Identify which cell holds the provided text, then report its [X, Y] central coordinate. 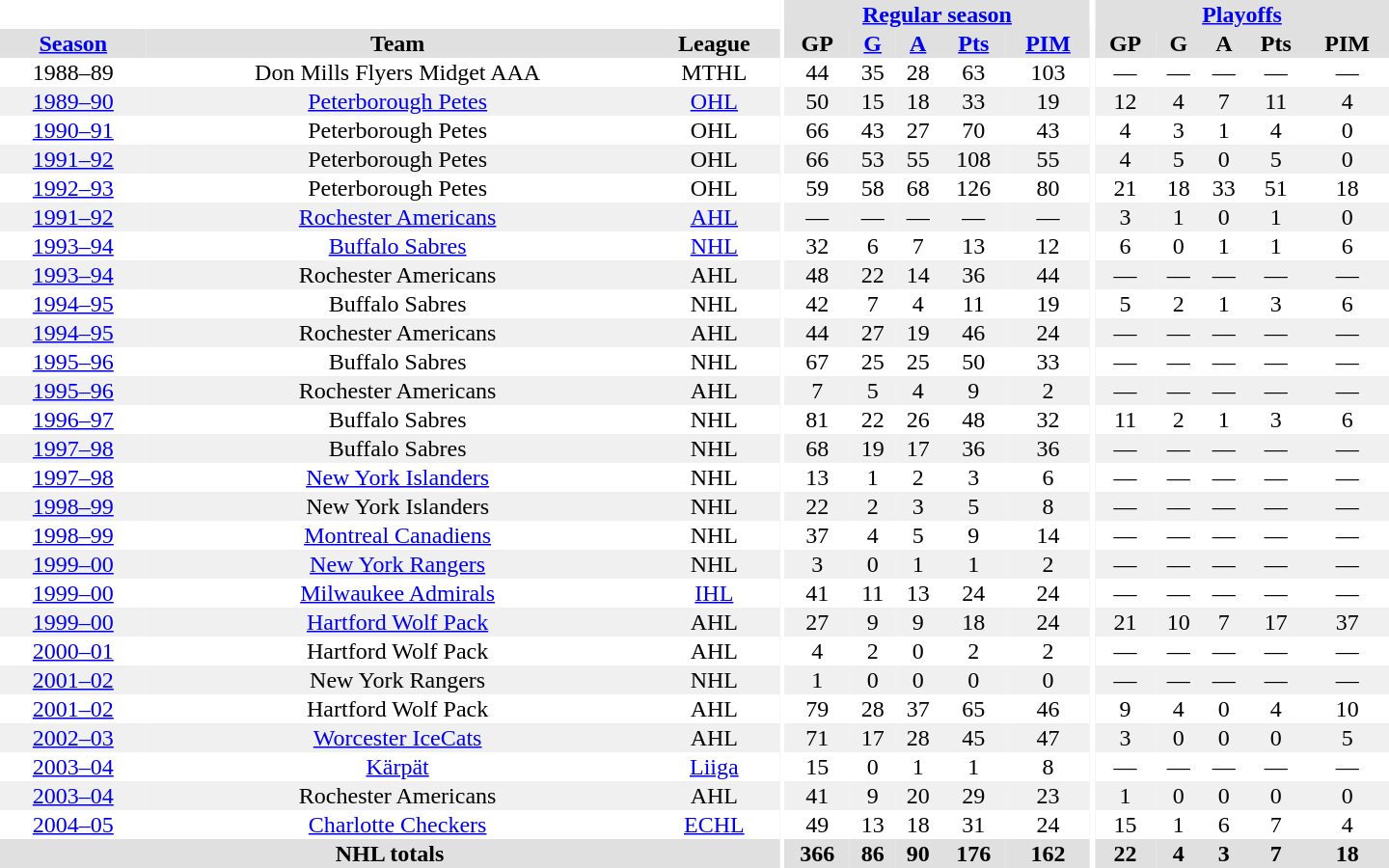
2004–05 [73, 825]
1990–91 [73, 130]
90 [918, 854]
58 [872, 188]
Montreal Canadiens [397, 535]
Don Mills Flyers Midget AAA [397, 72]
Team [397, 43]
2000–01 [73, 651]
126 [973, 188]
53 [872, 159]
103 [1048, 72]
35 [872, 72]
League [714, 43]
65 [973, 709]
80 [1048, 188]
42 [817, 304]
1996–97 [73, 420]
31 [973, 825]
70 [973, 130]
Milwaukee Admirals [397, 593]
45 [973, 738]
49 [817, 825]
26 [918, 420]
366 [817, 854]
1989–90 [73, 101]
Season [73, 43]
162 [1048, 854]
1988–89 [73, 72]
23 [1048, 796]
1992–93 [73, 188]
86 [872, 854]
Kärpät [397, 767]
MTHL [714, 72]
20 [918, 796]
63 [973, 72]
47 [1048, 738]
81 [817, 420]
Playoffs [1242, 14]
IHL [714, 593]
Regular season [937, 14]
51 [1275, 188]
NHL totals [390, 854]
Worcester IceCats [397, 738]
71 [817, 738]
67 [817, 362]
176 [973, 854]
59 [817, 188]
29 [973, 796]
Charlotte Checkers [397, 825]
Liiga [714, 767]
ECHL [714, 825]
2002–03 [73, 738]
108 [973, 159]
79 [817, 709]
